Detect which cell encompasses the target text, then output its (x, y) center coordinate. 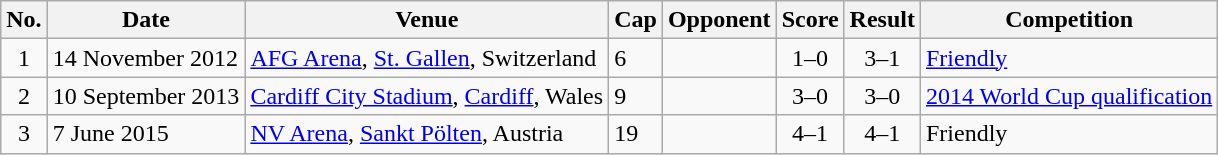
7 June 2015 (146, 134)
6 (636, 58)
Score (810, 20)
1–0 (810, 58)
14 November 2012 (146, 58)
Cardiff City Stadium, Cardiff, Wales (427, 96)
Competition (1068, 20)
3–1 (882, 58)
Cap (636, 20)
2014 World Cup qualification (1068, 96)
2 (24, 96)
1 (24, 58)
Venue (427, 20)
Opponent (719, 20)
No. (24, 20)
Result (882, 20)
9 (636, 96)
Date (146, 20)
19 (636, 134)
3 (24, 134)
NV Arena, Sankt Pölten, Austria (427, 134)
10 September 2013 (146, 96)
AFG Arena, St. Gallen, Switzerland (427, 58)
